Search for the cell housing the specified text and yield its [x, y] center coordinate. 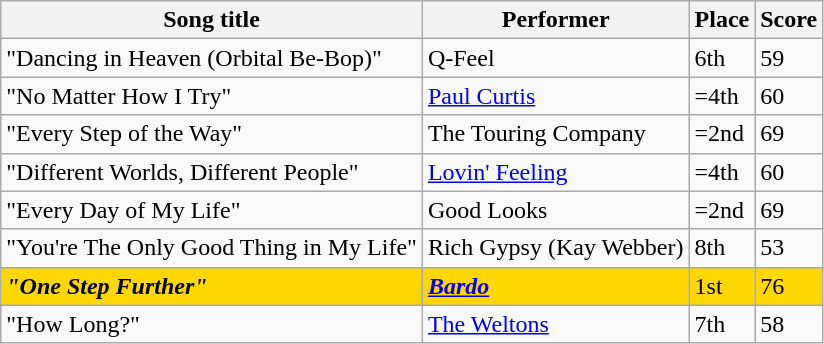
"How Long?" [212, 324]
Paul Curtis [556, 96]
Performer [556, 20]
Lovin' Feeling [556, 172]
"You're The Only Good Thing in My Life" [212, 248]
Place [722, 20]
Song title [212, 20]
Q-Feel [556, 58]
"Every Step of the Way" [212, 134]
The Touring Company [556, 134]
"Every Day of My Life" [212, 210]
76 [789, 286]
8th [722, 248]
Rich Gypsy (Kay Webber) [556, 248]
"Dancing in Heaven (Orbital Be-Bop)" [212, 58]
Bardo [556, 286]
53 [789, 248]
"No Matter How I Try" [212, 96]
58 [789, 324]
"Different Worlds, Different People" [212, 172]
"One Step Further" [212, 286]
1st [722, 286]
Score [789, 20]
59 [789, 58]
Good Looks [556, 210]
The Weltons [556, 324]
6th [722, 58]
7th [722, 324]
